Return the [X, Y] coordinate for the center point of the cell that contains the specified text.  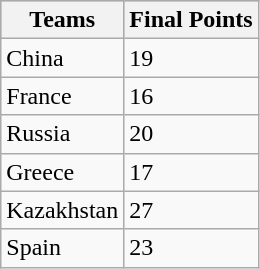
Teams [62, 20]
27 [191, 210]
Spain [62, 248]
China [62, 58]
France [62, 96]
Final Points [191, 20]
Russia [62, 134]
16 [191, 96]
23 [191, 248]
19 [191, 58]
Greece [62, 172]
Kazakhstan [62, 210]
20 [191, 134]
17 [191, 172]
